Provide the (x, y) coordinate of the cell's center where the given text is located.  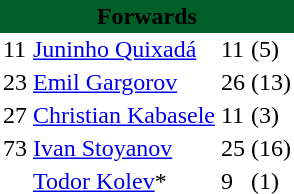
(16) (271, 148)
(3) (271, 116)
Forwards (147, 16)
(13) (271, 82)
Juninho Quixadá (124, 50)
25 (233, 148)
23 (15, 82)
26 (233, 82)
Christian Kabasele (124, 116)
Emil Gargorov (124, 82)
(5) (271, 50)
27 (15, 116)
73 (15, 148)
Ivan Stoyanov (124, 148)
